Detect which cell encompasses the target text, then output its (X, Y) center coordinate. 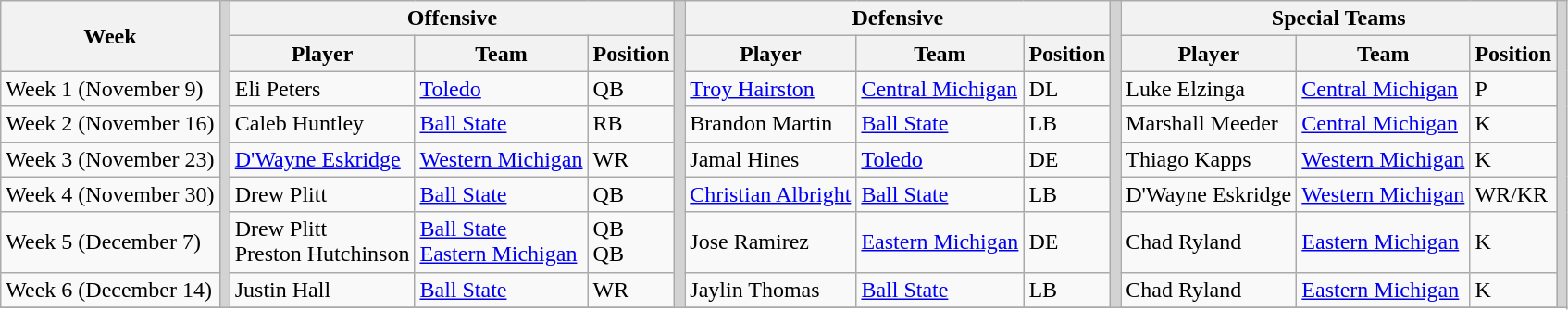
RB (631, 124)
Week (110, 36)
Drew Plitt (322, 194)
Thiago Kapps (1209, 159)
Offensive (452, 19)
Week 6 (December 14) (110, 290)
WR/KR (1513, 194)
DL (1067, 89)
Jaylin Thomas (770, 290)
Ball StateEastern Michigan (502, 242)
Caleb Huntley (322, 124)
Week 1 (November 9) (110, 89)
Week 4 (November 30) (110, 194)
Jose Ramirez (770, 242)
Week 5 (December 7) (110, 242)
Week 3 (November 23) (110, 159)
Brandon Martin (770, 124)
Marshall Meeder (1209, 124)
Week 2 (November 16) (110, 124)
P (1513, 89)
Drew PlittPreston Hutchinson (322, 242)
Troy Hairston (770, 89)
QBQB (631, 242)
Special Teams (1338, 19)
Defensive (898, 19)
Luke Elzinga (1209, 89)
Justin Hall (322, 290)
Eli Peters (322, 89)
Christian Albright (770, 194)
Jamal Hines (770, 159)
